Scan for the cell matching the given text and deliver its (X, Y) coordinate at center. 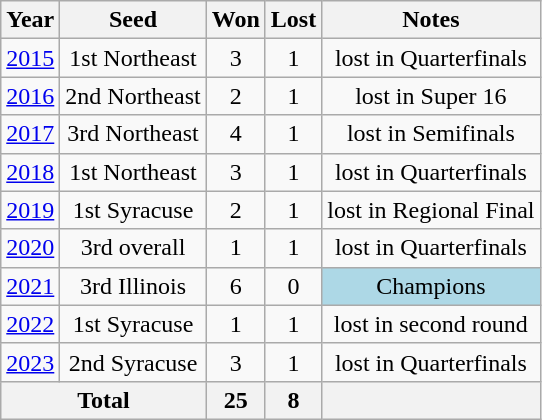
2018 (30, 172)
Year (30, 20)
2019 (30, 210)
Total (104, 400)
lost in Regional Final (431, 210)
2016 (30, 96)
Won (236, 20)
3rd Northeast (133, 134)
Notes (431, 20)
3rd Illinois (133, 286)
2nd Northeast (133, 96)
25 (236, 400)
Lost (293, 20)
Seed (133, 20)
Champions (431, 286)
lost in Super 16 (431, 96)
2nd Syracuse (133, 362)
2017 (30, 134)
2023 (30, 362)
2020 (30, 248)
0 (293, 286)
2015 (30, 58)
3rd overall (133, 248)
6 (236, 286)
2021 (30, 286)
lost in second round (431, 324)
8 (293, 400)
4 (236, 134)
2022 (30, 324)
lost in Semifinals (431, 134)
